Return (X, Y) of the center of cell containing provided text 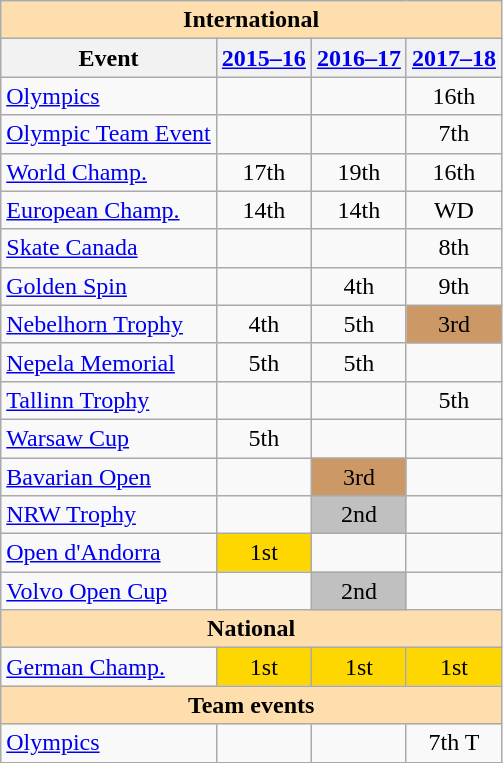
German Champ. (109, 667)
Nepela Memorial (109, 362)
Bavarian Open (109, 477)
Nebelhorn Trophy (109, 324)
Skate Canada (109, 248)
World Champ. (109, 172)
2017–18 (454, 58)
International (252, 20)
Golden Spin (109, 286)
17th (264, 172)
WD (454, 210)
8th (454, 248)
Tallinn Trophy (109, 400)
European Champ. (109, 210)
Volvo Open Cup (109, 591)
19th (358, 172)
9th (454, 286)
Warsaw Cup (109, 438)
National (252, 629)
Open d'Andorra (109, 553)
2016–17 (358, 58)
7th (454, 134)
Olympic Team Event (109, 134)
NRW Trophy (109, 515)
7th T (454, 743)
Event (109, 58)
Team events (252, 705)
2015–16 (264, 58)
